Search for the cell housing the specified text and yield its (x, y) center coordinate. 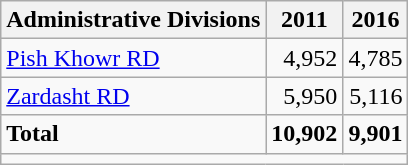
2016 (376, 20)
Zardasht RD (134, 96)
2011 (304, 20)
4,785 (376, 58)
10,902 (304, 134)
5,950 (304, 96)
5,116 (376, 96)
Total (134, 134)
Administrative Divisions (134, 20)
9,901 (376, 134)
Pish Khowr RD (134, 58)
4,952 (304, 58)
